Return the [X, Y] coordinate for the center point of the cell that contains the specified text.  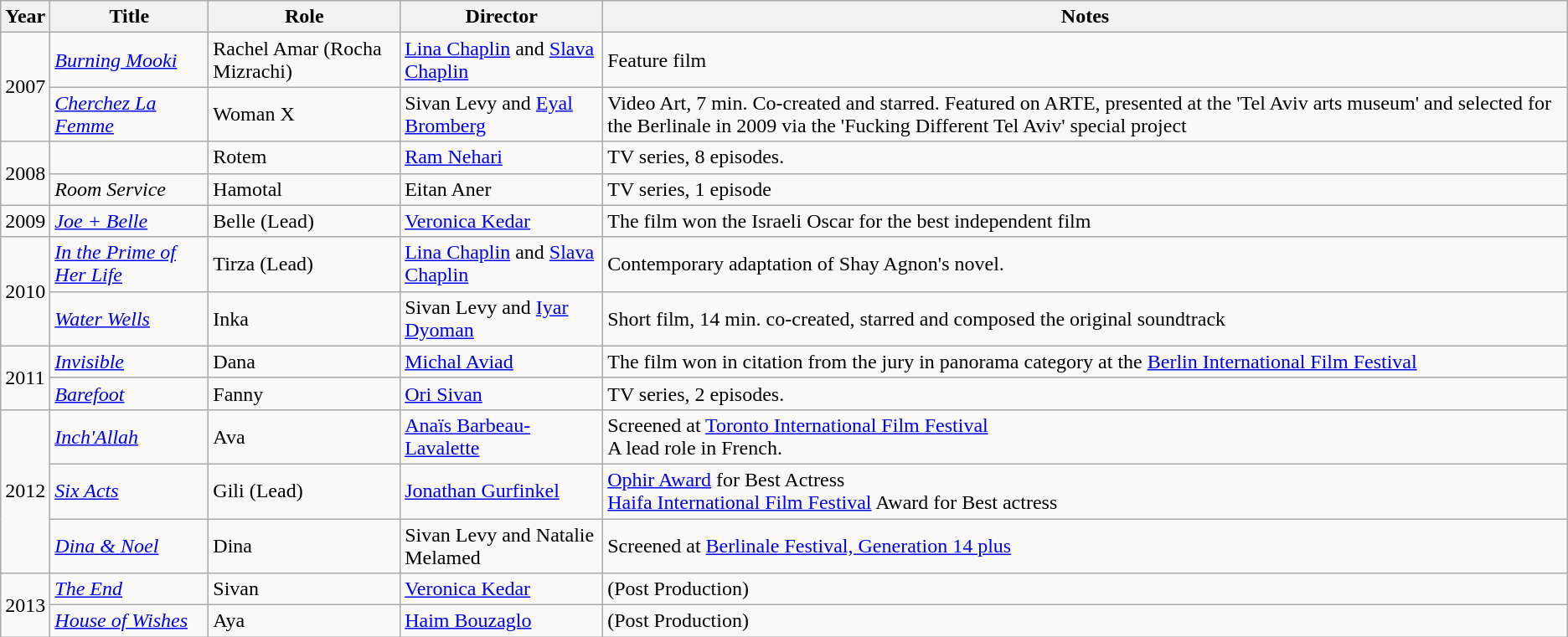
House of Wishes [129, 621]
2012 [25, 491]
Rachel Amar (Rocha Mizrachi) [305, 60]
Role [305, 17]
Sivan Levy and Eyal Bromberg [502, 114]
Eitan Aner [502, 189]
TV series, 2 episodes. [1086, 393]
Joe + Belle [129, 221]
Dina & Noel [129, 546]
2007 [25, 87]
Haim Bouzaglo [502, 621]
Ophir Award for Best ActressHaifa International Film Festival Award for Best actress [1086, 491]
Cherchez La Femme [129, 114]
2013 [25, 605]
Notes [1086, 17]
Six Acts [129, 491]
TV series, 8 episodes. [1086, 157]
Director [502, 17]
Ram Nehari [502, 157]
Dina [305, 546]
Invisible [129, 362]
Ava [305, 437]
Burning Mooki [129, 60]
Woman X [305, 114]
Michal Aviad [502, 362]
Inka [305, 318]
Jonathan Gurfinkel [502, 491]
Screened at Toronto International Film Festival A lead role in French. [1086, 437]
Gili (Lead) [305, 491]
Inch'Allah [129, 437]
Rotem [305, 157]
The film won in citation from the jury in panorama category at the Berlin International Film Festival [1086, 362]
Hamotal [305, 189]
Water Wells [129, 318]
2009 [25, 221]
Sivan [305, 589]
Title [129, 17]
2010 [25, 291]
2008 [25, 173]
Anaïs Barbeau-Lavalette [502, 437]
Sivan Levy and Iyar Dyoman [502, 318]
Sivan Levy and Natalie Melamed [502, 546]
The film won the Israeli Oscar for the best independent film [1086, 221]
Ori Sivan [502, 393]
2011 [25, 378]
Barefoot [129, 393]
Fanny [305, 393]
Short film, 14 min. co-created, starred and composed the original soundtrack [1086, 318]
In the Prime of Her Life [129, 265]
Feature film [1086, 60]
The End [129, 589]
Dana [305, 362]
Room Service [129, 189]
TV series, 1 episode [1086, 189]
Year [25, 17]
Aya [305, 621]
Contemporary adaptation of Shay Agnon's novel. [1086, 265]
Belle (Lead) [305, 221]
Screened at Berlinale Festival, Generation 14 plus [1086, 546]
Tirza (Lead) [305, 265]
